Scan for the cell matching the given text and deliver its [x, y] coordinate at center. 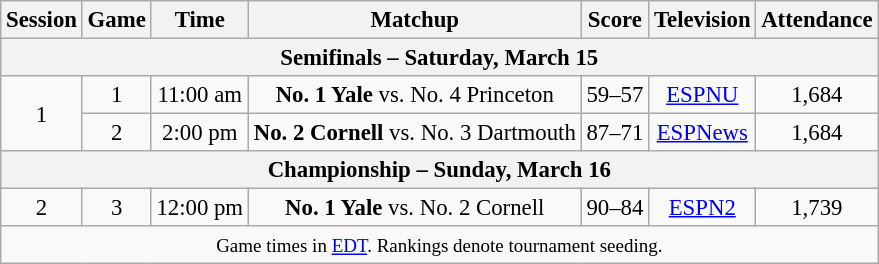
ESPN2 [702, 208]
1,739 [817, 208]
87–71 [615, 133]
3 [116, 208]
90–84 [615, 208]
11:00 am [200, 95]
12:00 pm [200, 208]
Matchup [414, 20]
No. 1 Yale vs. No. 4 Princeton [414, 95]
Session [42, 20]
Television [702, 20]
No. 1 Yale vs. No. 2 Cornell [414, 208]
ESPNU [702, 95]
Score [615, 20]
Semifinals – Saturday, March 15 [440, 58]
Championship – Sunday, March 16 [440, 170]
Game [116, 20]
Time [200, 20]
Attendance [817, 20]
2:00 pm [200, 133]
ESPNews [702, 133]
No. 2 Cornell vs. No. 3 Dartmouth [414, 133]
59–57 [615, 95]
Game times in EDT. Rankings denote tournament seeding. [440, 245]
